Scan for the cell matching the given text and deliver its (x, y) coordinate at center. 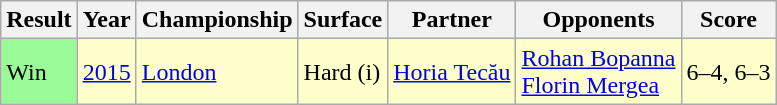
Hard (i) (343, 72)
Championship (217, 20)
6–4, 6–3 (728, 72)
2015 (106, 72)
Horia Tecău (452, 72)
Result (39, 20)
Rohan Bopanna Florin Mergea (598, 72)
London (217, 72)
Partner (452, 20)
Surface (343, 20)
Win (39, 72)
Year (106, 20)
Score (728, 20)
Opponents (598, 20)
